Pinpoint the cell where the given text exists, returning its [X, Y] midpoint coordinate. 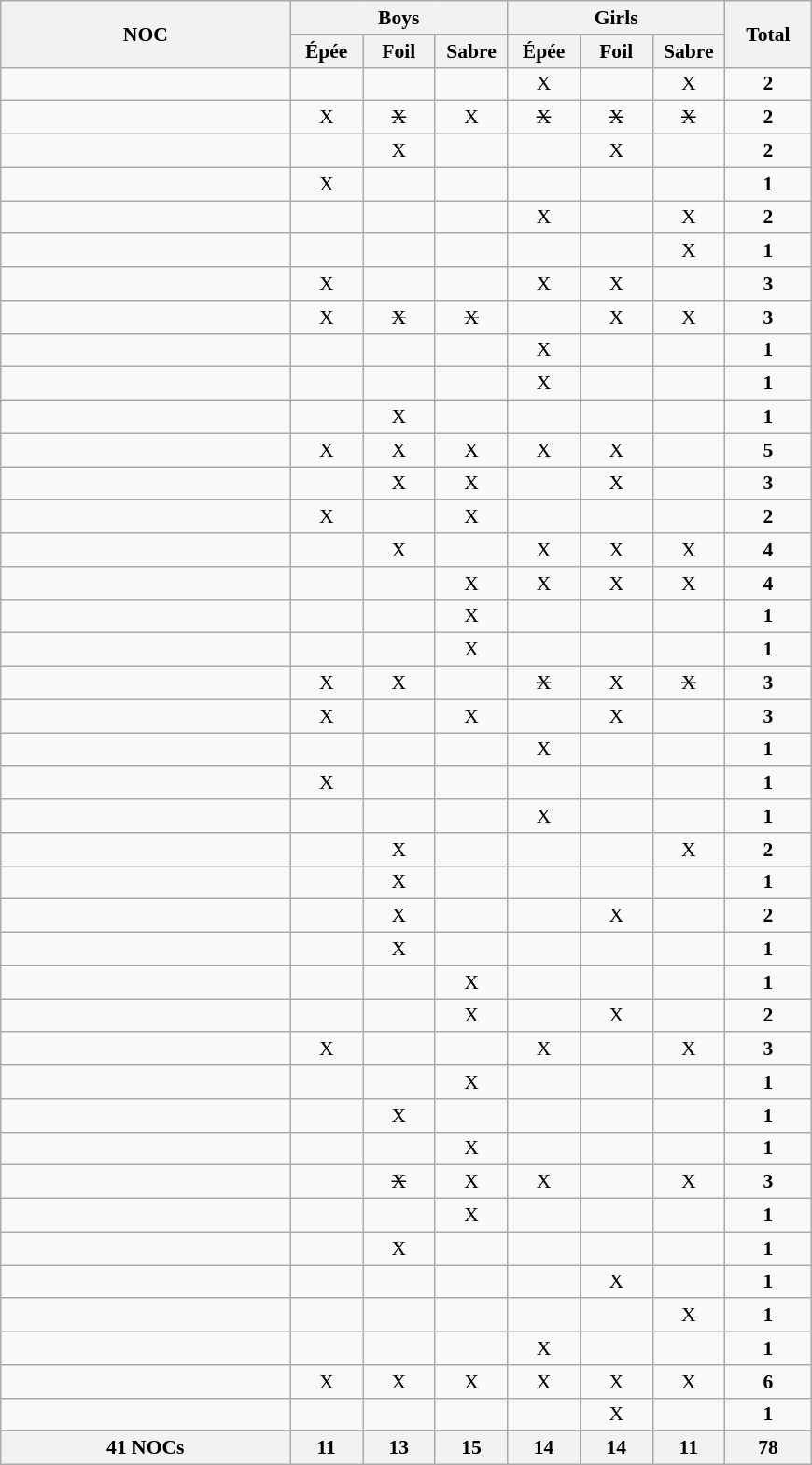
15 [471, 1448]
41 NOCs [146, 1448]
Boys [399, 18]
78 [769, 1448]
Girls [616, 18]
13 [399, 1448]
NOC [146, 34]
Total [769, 34]
5 [769, 450]
6 [769, 1382]
